Find where the given text appears and provide that cell's center as [x, y] coordinate. 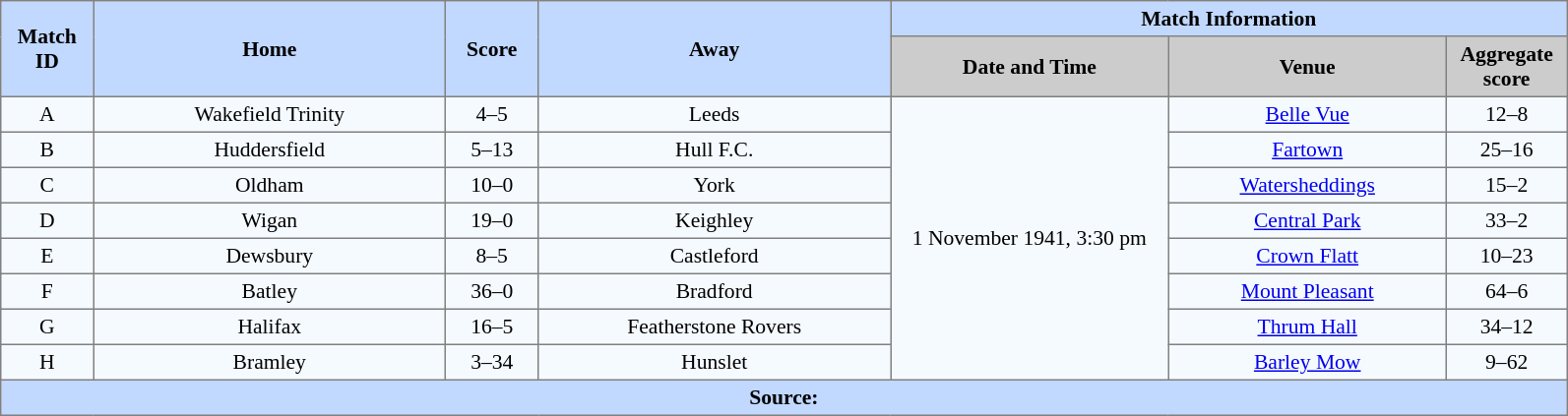
Home [270, 49]
33–2 [1506, 220]
E [47, 256]
9–62 [1506, 362]
Central Park [1307, 220]
Watersheddings [1307, 185]
Wigan [270, 220]
12–8 [1506, 114]
Away [715, 49]
G [47, 327]
Mount Pleasant [1307, 291]
Dewsbury [270, 256]
Barley Mow [1307, 362]
B [47, 149]
Batley [270, 291]
25–16 [1506, 149]
D [47, 220]
Bramley [270, 362]
Castleford [715, 256]
Leeds [715, 114]
Huddersfield [270, 149]
Keighley [715, 220]
C [47, 185]
36–0 [492, 291]
3–34 [492, 362]
4–5 [492, 114]
34–12 [1506, 327]
Bradford [715, 291]
Match Information [1228, 19]
Source: [784, 397]
Wakefield Trinity [270, 114]
10–23 [1506, 256]
H [47, 362]
Date and Time [1030, 67]
16–5 [492, 327]
York [715, 185]
5–13 [492, 149]
Fartown [1307, 149]
Belle Vue [1307, 114]
Aggregate score [1506, 67]
Oldham [270, 185]
Halifax [270, 327]
8–5 [492, 256]
64–6 [1506, 291]
Hunslet [715, 362]
19–0 [492, 220]
10–0 [492, 185]
A [47, 114]
F [47, 291]
Hull F.C. [715, 149]
Thrum Hall [1307, 327]
1 November 1941, 3:30 pm [1030, 238]
15–2 [1506, 185]
Featherstone Rovers [715, 327]
Venue [1307, 67]
Match ID [47, 49]
Score [492, 49]
Crown Flatt [1307, 256]
